Output the [x, y] coordinate of the center of the cell containing the given text.  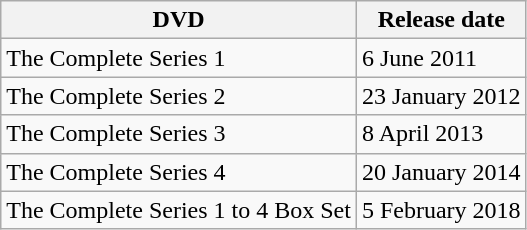
23 January 2012 [441, 96]
5 February 2018 [441, 210]
Release date [441, 20]
20 January 2014 [441, 172]
6 June 2011 [441, 58]
The Complete Series 4 [179, 172]
The Complete Series 1 to 4 Box Set [179, 210]
8 April 2013 [441, 134]
DVD [179, 20]
The Complete Series 1 [179, 58]
The Complete Series 3 [179, 134]
The Complete Series 2 [179, 96]
